Search for the cell housing the specified text and yield its [X, Y] center coordinate. 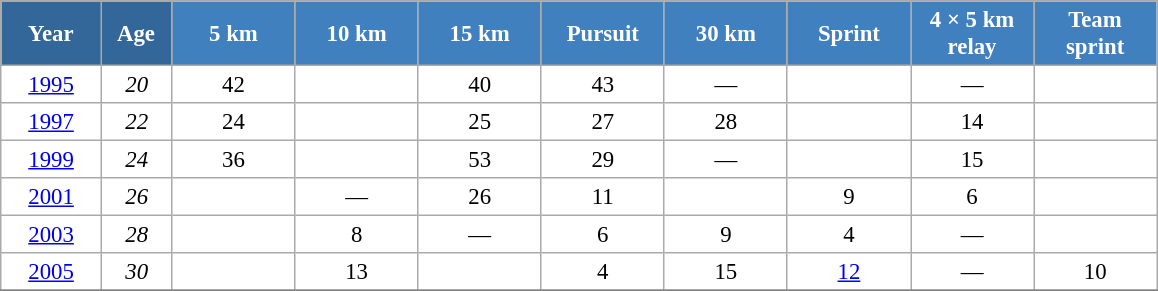
14 [972, 122]
1995 [52, 85]
Sprint [848, 34]
43 [602, 85]
40 [480, 85]
53 [480, 160]
29 [602, 160]
4 [848, 235]
1997 [52, 122]
8 [356, 235]
15 [972, 160]
20 [136, 85]
22 [136, 122]
1999 [52, 160]
15 km [480, 34]
42 [234, 85]
10 km [356, 34]
25 [480, 122]
Year [52, 34]
27 [602, 122]
2003 [52, 235]
4 × 5 km relay [972, 34]
Age [136, 34]
2001 [52, 197]
36 [234, 160]
5 km [234, 34]
Team sprint [1096, 34]
Pursuit [602, 34]
11 [602, 197]
30 km [726, 34]
